Determine the (X, Y) coordinate at the center of the cell enclosing the given text.  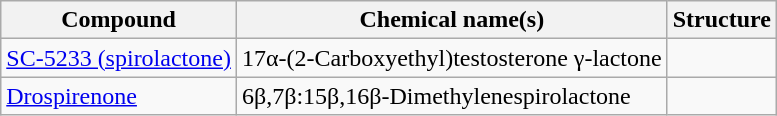
6β,7β:15β,16β-Dimethylenespirolactone (452, 96)
17α-(2-Carboxyethyl)testosterone γ-lactone (452, 58)
Structure (722, 20)
Chemical name(s) (452, 20)
Compound (119, 20)
SC-5233 (spirolactone) (119, 58)
Drospirenone (119, 96)
